Output the [x, y] coordinate of the center of the cell containing the given text.  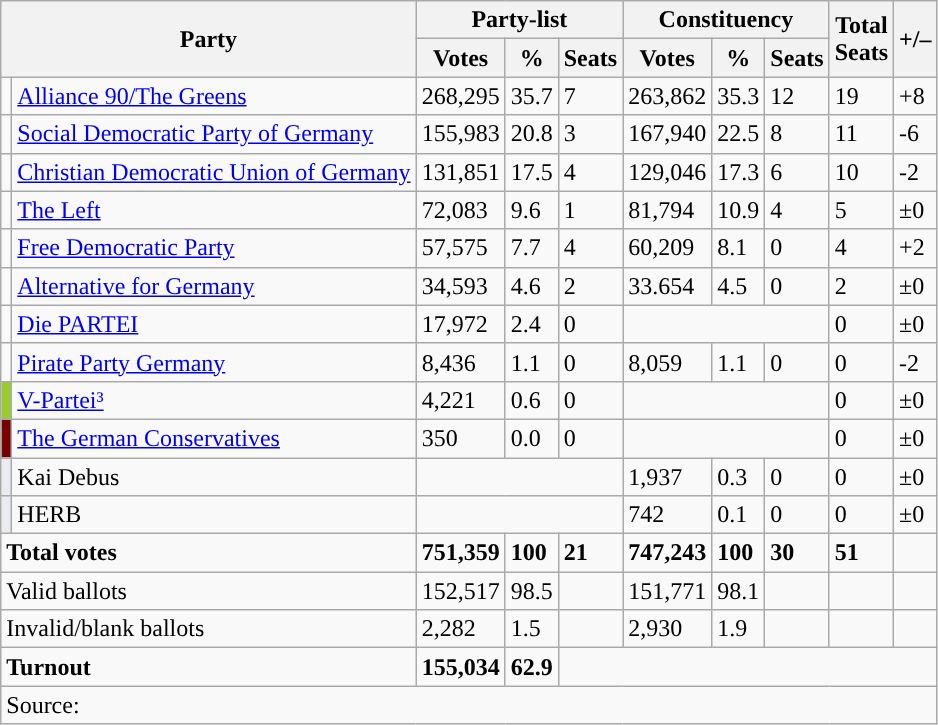
3 [590, 134]
17.5 [532, 172]
62.9 [532, 667]
Die PARTEI [214, 324]
35.3 [738, 96]
167,940 [668, 134]
1,937 [668, 477]
57,575 [460, 248]
Source: [469, 705]
0.6 [532, 400]
33.654 [668, 286]
98.5 [532, 591]
+2 [916, 248]
Constituency [726, 20]
8,436 [460, 362]
152,517 [460, 591]
Total votes [208, 553]
Alternative for Germany [214, 286]
Free Democratic Party [214, 248]
Turnout [208, 667]
155,983 [460, 134]
17.3 [738, 172]
Party-list [520, 20]
The German Conservatives [214, 438]
Social Democratic Party of Germany [214, 134]
1.5 [532, 629]
6 [797, 172]
10.9 [738, 210]
11 [861, 134]
TotalSeats [861, 39]
1 [590, 210]
17,972 [460, 324]
0.0 [532, 438]
751,359 [460, 553]
HERB [214, 515]
2,282 [460, 629]
129,046 [668, 172]
+/– [916, 39]
155,034 [460, 667]
20.8 [532, 134]
0.1 [738, 515]
8,059 [668, 362]
34,593 [460, 286]
4.5 [738, 286]
7.7 [532, 248]
9.6 [532, 210]
30 [797, 553]
5 [861, 210]
8 [797, 134]
81,794 [668, 210]
747,243 [668, 553]
10 [861, 172]
2.4 [532, 324]
72,083 [460, 210]
Valid ballots [208, 591]
Christian Democratic Union of Germany [214, 172]
21 [590, 553]
4.6 [532, 286]
0.3 [738, 477]
2,930 [668, 629]
7 [590, 96]
Pirate Party Germany [214, 362]
V-Partei³ [214, 400]
Kai Debus [214, 477]
268,295 [460, 96]
98.1 [738, 591]
-6 [916, 134]
742 [668, 515]
263,862 [668, 96]
131,851 [460, 172]
8.1 [738, 248]
350 [460, 438]
1.9 [738, 629]
19 [861, 96]
22.5 [738, 134]
60,209 [668, 248]
151,771 [668, 591]
Alliance 90/The Greens [214, 96]
+8 [916, 96]
Invalid/blank ballots [208, 629]
35.7 [532, 96]
Party [208, 39]
12 [797, 96]
4,221 [460, 400]
The Left [214, 210]
51 [861, 553]
